Output the (x, y) coordinate of the center of the cell containing the given text.  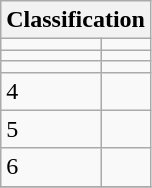
4 (52, 91)
Classification (76, 20)
5 (52, 129)
6 (52, 167)
